Provide the [x, y] coordinate of the cell's center where the given text is located.  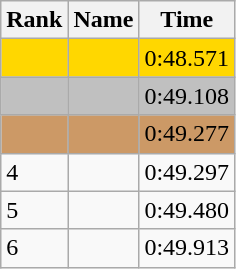
4 [34, 172]
0:49.913 [187, 248]
Rank [34, 20]
0:49.297 [187, 172]
Name [104, 20]
6 [34, 248]
0:49.480 [187, 210]
0:49.277 [187, 134]
Time [187, 20]
0:49.108 [187, 96]
0:48.571 [187, 58]
5 [34, 210]
